Capture the cell that displays the provided text and extract its [X, Y] central coordinate. 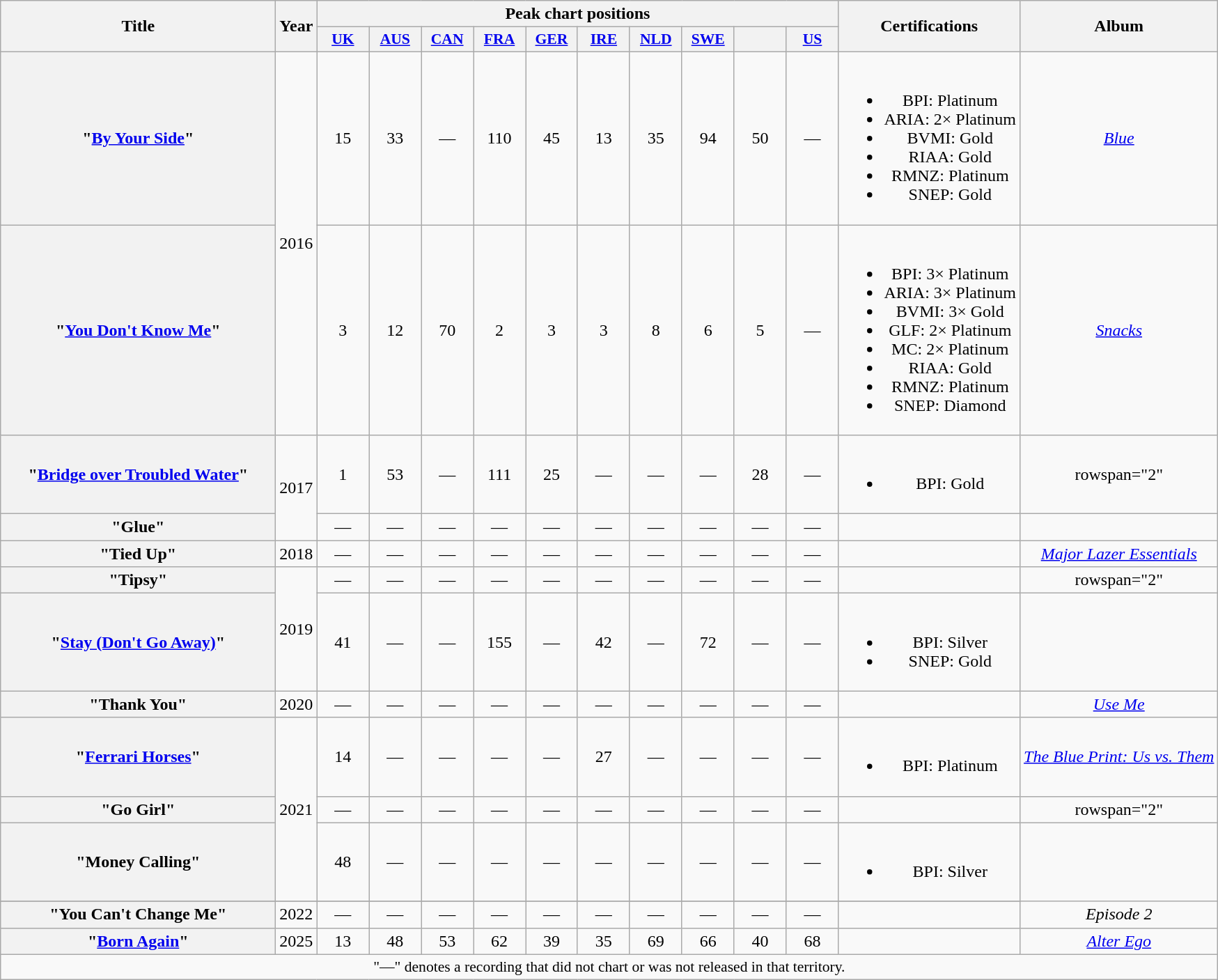
CAN [447, 40]
BPI: Gold [929, 475]
50 [760, 138]
"Bridge over Troubled Water" [138, 475]
69 [656, 941]
Snacks [1119, 329]
"Stay (Don't Go Away)" [138, 642]
"By Your Side" [138, 138]
2017 [297, 488]
Episode 2 [1119, 915]
14 [343, 756]
2020 [297, 704]
111 [500, 475]
SWE [708, 40]
40 [760, 941]
FRA [500, 40]
"Money Calling" [138, 862]
"Born Again" [138, 941]
94 [708, 138]
Alter Ego [1119, 941]
2016 [297, 243]
110 [500, 138]
2021 [297, 809]
1 [343, 475]
The Blue Print: Us vs. Them [1119, 756]
8 [656, 329]
BPI: 3× PlatinumARIA: 3× PlatinumBVMI: 3× GoldGLF: 2× PlatinumMC: 2× PlatinumRIAA: GoldRMNZ: PlatinumSNEP: Diamond [929, 329]
12 [396, 329]
68 [812, 941]
Use Me [1119, 704]
"Tipsy" [138, 580]
2019 [297, 629]
Album [1119, 26]
"Thank You" [138, 704]
45 [552, 138]
33 [396, 138]
66 [708, 941]
2025 [297, 941]
Title [138, 26]
72 [708, 642]
2018 [297, 554]
"Go Girl" [138, 809]
Certifications [929, 26]
Blue [1119, 138]
62 [500, 941]
25 [552, 475]
BPI: SilverSNEP: Gold [929, 642]
"Ferrari Horses" [138, 756]
BPI: Silver [929, 862]
2022 [297, 915]
28 [760, 475]
Peak chart positions [578, 14]
70 [447, 329]
"You Can't Change Me" [138, 915]
155 [500, 642]
Year [297, 26]
27 [603, 756]
42 [603, 642]
BPI: PlatinumARIA: 2× PlatinumBVMI: GoldRIAA: GoldRMNZ: PlatinumSNEP: Gold [929, 138]
IRE [603, 40]
AUS [396, 40]
BPI: Platinum [929, 756]
5 [760, 329]
15 [343, 138]
Major Lazer Essentials [1119, 554]
US [812, 40]
39 [552, 941]
GER [552, 40]
41 [343, 642]
"—" denotes a recording that did not chart or was not released in that territory. [609, 967]
"Tied Up" [138, 554]
UK [343, 40]
6 [708, 329]
2 [500, 329]
NLD [656, 40]
"Glue" [138, 527]
"You Don't Know Me" [138, 329]
